Identify which cell holds the provided text, then report its [x, y] central coordinate. 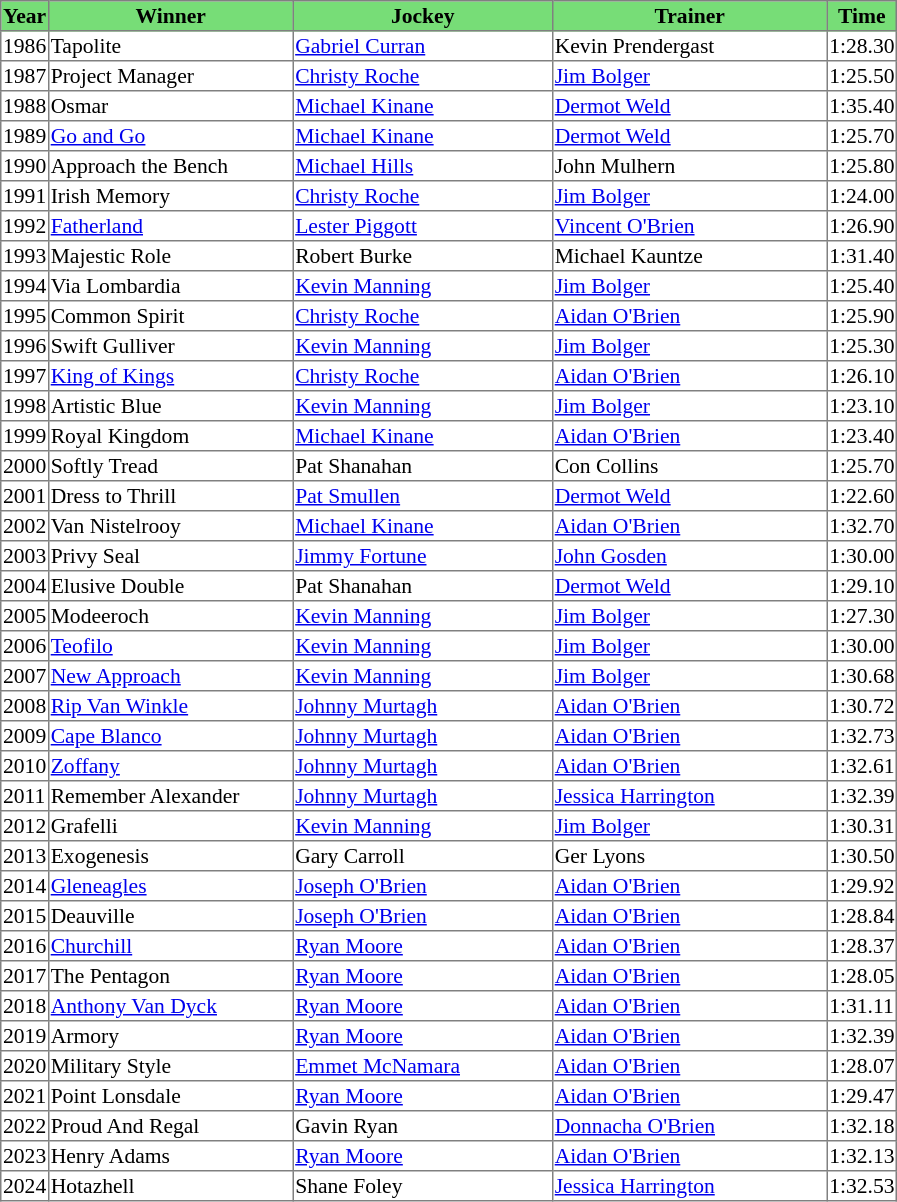
Dress to Thrill [170, 496]
1:27.30 [862, 616]
Common Spirit [170, 316]
Cape Blanco [170, 736]
Lester Piggott [423, 226]
Royal Kingdom [170, 436]
Gary Carroll [423, 856]
2013 [25, 856]
2001 [25, 496]
1:28.84 [862, 916]
John Mulhern [689, 166]
Deauville [170, 916]
Project Manager [170, 76]
Point Lonsdale [170, 1096]
2004 [25, 586]
Military Style [170, 1066]
2003 [25, 556]
Swift Gulliver [170, 346]
Michael Kauntze [689, 256]
Osmar [170, 106]
2008 [25, 706]
2015 [25, 916]
2023 [25, 1156]
1:32.70 [862, 526]
Privy Seal [170, 556]
2011 [25, 796]
Con Collins [689, 466]
Year [25, 16]
Grafelli [170, 826]
1:28.37 [862, 946]
John Gosden [689, 556]
1:30.68 [862, 676]
1:32.13 [862, 1156]
2002 [25, 526]
King of Kings [170, 376]
1991 [25, 196]
Rip Van Winkle [170, 706]
1:23.40 [862, 436]
2012 [25, 826]
1:26.10 [862, 376]
Jimmy Fortune [423, 556]
Robert Burke [423, 256]
1988 [25, 106]
1987 [25, 76]
2018 [25, 1006]
2022 [25, 1126]
1998 [25, 406]
Softly Tread [170, 466]
Armory [170, 1036]
Zoffany [170, 766]
1:29.10 [862, 586]
1:26.90 [862, 226]
1:29.92 [862, 886]
Churchill [170, 946]
Modeeroch [170, 616]
Fatherland [170, 226]
1:28.30 [862, 46]
1:25.80 [862, 166]
1:31.40 [862, 256]
Time [862, 16]
1:32.61 [862, 766]
2005 [25, 616]
Gleneagles [170, 886]
2019 [25, 1036]
Remember Alexander [170, 796]
New Approach [170, 676]
2017 [25, 976]
Majestic Role [170, 256]
Van Nistelrooy [170, 526]
1:28.07 [862, 1066]
Anthony Van Dyck [170, 1006]
Trainer [689, 16]
1997 [25, 376]
1996 [25, 346]
1:24.00 [862, 196]
1989 [25, 136]
1:32.18 [862, 1126]
Ger Lyons [689, 856]
Winner [170, 16]
Via Lombardia [170, 286]
1993 [25, 256]
2010 [25, 766]
2016 [25, 946]
1:31.11 [862, 1006]
2014 [25, 886]
Vincent O'Brien [689, 226]
1:32.73 [862, 736]
Tapolite [170, 46]
1995 [25, 316]
1:23.10 [862, 406]
1994 [25, 286]
Teofilo [170, 646]
1999 [25, 436]
1:35.40 [862, 106]
Go and Go [170, 136]
1:28.05 [862, 976]
Irish Memory [170, 196]
1:29.47 [862, 1096]
Emmet McNamara [423, 1066]
2009 [25, 736]
Michael Hills [423, 166]
Gabriel Curran [423, 46]
2000 [25, 466]
2021 [25, 1096]
1:30.31 [862, 826]
1:30.50 [862, 856]
Kevin Prendergast [689, 46]
Pat Smullen [423, 496]
1:25.90 [862, 316]
Gavin Ryan [423, 1126]
Jockey [423, 16]
1:32.53 [862, 1186]
1990 [25, 166]
Artistic Blue [170, 406]
1986 [25, 46]
Hotazhell [170, 1186]
Elusive Double [170, 586]
2020 [25, 1066]
Donnacha O'Brien [689, 1126]
2007 [25, 676]
Exogenesis [170, 856]
1:25.30 [862, 346]
Henry Adams [170, 1156]
1:25.50 [862, 76]
Approach the Bench [170, 166]
2006 [25, 646]
Proud And Regal [170, 1126]
The Pentagon [170, 976]
1:25.40 [862, 286]
1:30.72 [862, 706]
1:22.60 [862, 496]
2024 [25, 1186]
1992 [25, 226]
Shane Foley [423, 1186]
